Return (X, Y) of the center of cell containing provided text 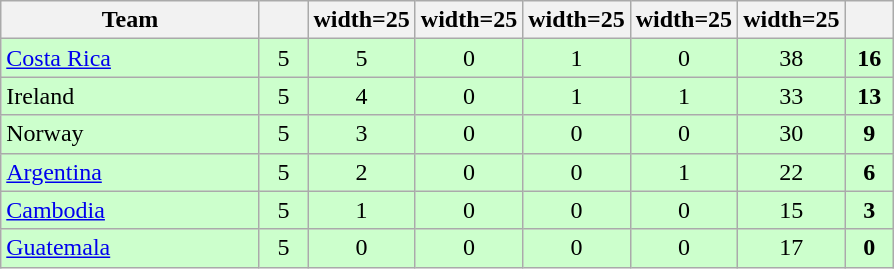
Argentina (130, 172)
Cambodia (130, 210)
4 (362, 96)
30 (792, 134)
Costa Rica (130, 58)
Ireland (130, 96)
Guatemala (130, 248)
33 (792, 96)
22 (792, 172)
38 (792, 58)
6 (870, 172)
Norway (130, 134)
Team (130, 20)
15 (792, 210)
2 (362, 172)
16 (870, 58)
17 (792, 248)
13 (870, 96)
9 (870, 134)
